From the cell containing the given text, extract its center point as (X, Y) coordinate. 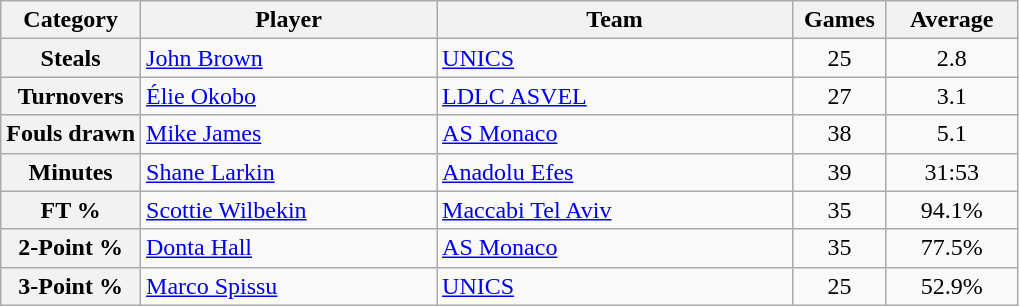
38 (840, 134)
Mike James (289, 134)
77.5% (952, 248)
Category (71, 20)
Minutes (71, 172)
Team (615, 20)
Maccabi Tel Aviv (615, 210)
2.8 (952, 58)
Games (840, 20)
Steals (71, 58)
Marco Spissu (289, 286)
Anadolu Efes (615, 172)
27 (840, 96)
2-Point % (71, 248)
Average (952, 20)
Player (289, 20)
LDLC ASVEL (615, 96)
FT % (71, 210)
3.1 (952, 96)
John Brown (289, 58)
Shane Larkin (289, 172)
5.1 (952, 134)
31:53 (952, 172)
Turnovers (71, 96)
94.1% (952, 210)
39 (840, 172)
Donta Hall (289, 248)
52.9% (952, 286)
Fouls drawn (71, 134)
3-Point % (71, 286)
Scottie Wilbekin (289, 210)
Élie Okobo (289, 96)
